Return [X, Y] of the center of cell containing provided text 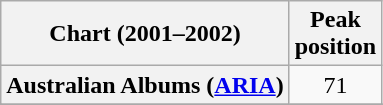
Chart (2001–2002) [145, 34]
Peakposition [335, 34]
71 [335, 85]
Australian Albums (ARIA) [145, 85]
